Output the (x, y) coordinate of the center of the cell containing the given text.  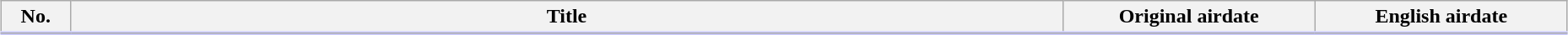
Original airdate (1188, 17)
Title (567, 17)
English airdate (1441, 17)
No. (35, 17)
